Capture the cell that displays the provided text and extract its [X, Y] central coordinate. 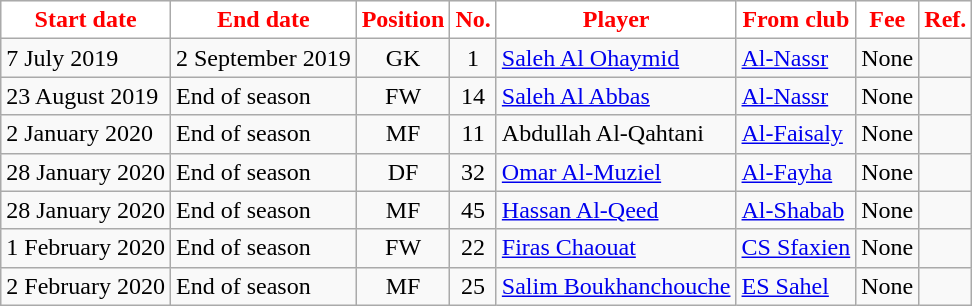
2 September 2019 [263, 58]
32 [473, 172]
Player [616, 20]
From club [796, 20]
Saleh Al Abbas [616, 96]
2 January 2020 [86, 134]
11 [473, 134]
End date [263, 20]
Omar Al-Muziel [616, 172]
25 [473, 286]
1 [473, 58]
22 [473, 248]
Start date [86, 20]
Hassan Al-Qeed [616, 210]
ES Sahel [796, 286]
Al-Faisaly [796, 134]
45 [473, 210]
Al-Fayha [796, 172]
Salim Boukhanchouche [616, 286]
CS Sfaxien [796, 248]
2 February 2020 [86, 286]
Fee [888, 20]
DF [403, 172]
14 [473, 96]
Saleh Al Ohaymid [616, 58]
7 July 2019 [86, 58]
Abdullah Al-Qahtani [616, 134]
Ref. [946, 20]
23 August 2019 [86, 96]
GK [403, 58]
1 February 2020 [86, 248]
No. [473, 20]
Position [403, 20]
Al-Shabab [796, 210]
Firas Chaouat [616, 248]
